Determine the [X, Y] coordinate at the center of the cell enclosing the given text.  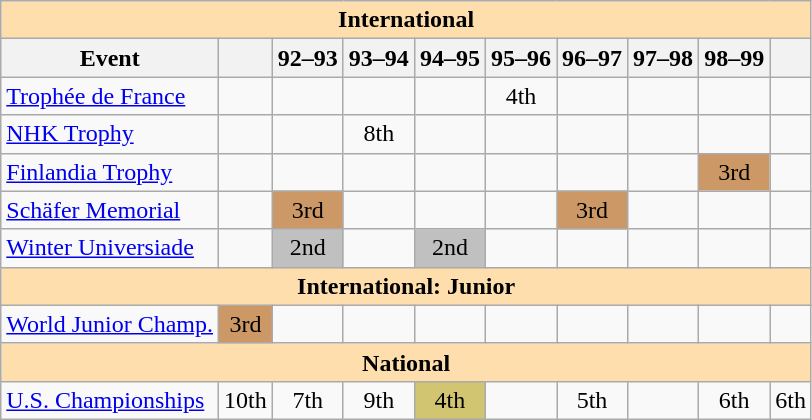
92–93 [308, 58]
8th [378, 134]
7th [308, 400]
International [406, 20]
Finlandia Trophy [110, 172]
Event [110, 58]
NHK Trophy [110, 134]
U.S. Championships [110, 400]
International: Junior [406, 286]
10th [246, 400]
97–98 [664, 58]
95–96 [520, 58]
5th [592, 400]
93–94 [378, 58]
Trophée de France [110, 96]
9th [378, 400]
World Junior Champ. [110, 324]
96–97 [592, 58]
Schäfer Memorial [110, 210]
National [406, 362]
Winter Universiade [110, 248]
94–95 [450, 58]
98–99 [734, 58]
